Provide the [x, y] coordinate of the cell's center where the given text is located.  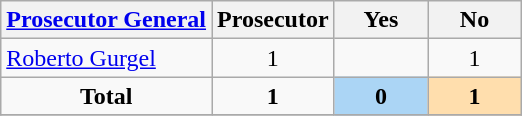
No [475, 20]
Prosecutor General [106, 20]
Prosecutor [274, 20]
Yes [381, 20]
Roberto Gurgel [106, 58]
Total [106, 96]
0 [381, 96]
